Search for the cell housing the specified text and yield its (X, Y) center coordinate. 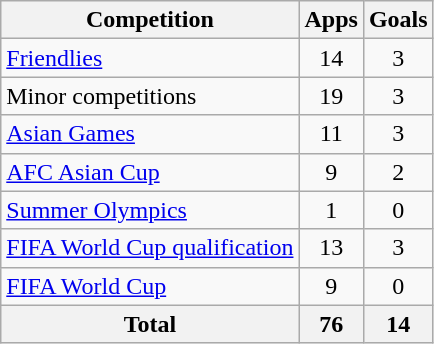
FIFA World Cup qualification (150, 248)
Total (150, 324)
76 (331, 324)
19 (331, 96)
Competition (150, 20)
AFC Asian Cup (150, 172)
11 (331, 134)
FIFA World Cup (150, 286)
Summer Olympics (150, 210)
Minor competitions (150, 96)
Goals (398, 20)
13 (331, 248)
Asian Games (150, 134)
1 (331, 210)
2 (398, 172)
Apps (331, 20)
Friendlies (150, 58)
